Find where the given text appears and provide that cell's center as [x, y] coordinate. 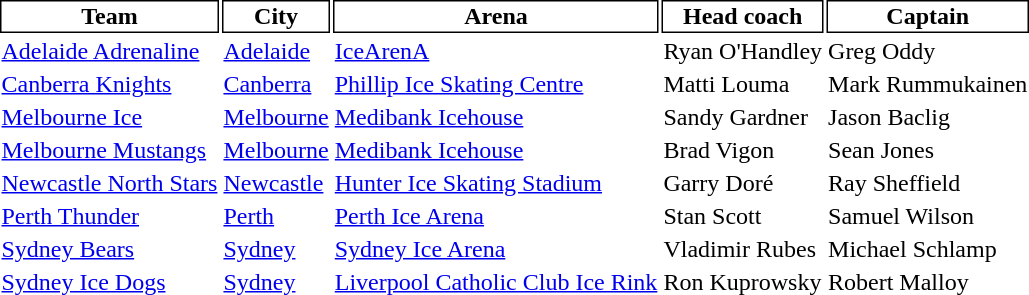
Sydney [276, 249]
Captain [928, 16]
Sydney Bears [110, 249]
Team [110, 16]
Phillip Ice Skating Centre [496, 84]
Canberra [276, 84]
Matti Louma [743, 84]
Melbourne Ice [110, 117]
Adelaide Adrenaline [110, 51]
Vladimir Rubes [743, 249]
City [276, 16]
Stan Scott [743, 216]
Arena [496, 16]
Adelaide [276, 51]
Hunter Ice Skating Stadium [496, 183]
Michael Schlamp [928, 249]
Sydney Ice Arena [496, 249]
Sean Jones [928, 150]
Mark Rummukainen [928, 84]
Canberra Knights [110, 84]
IceArenA [496, 51]
Garry Doré [743, 183]
Newcastle North Stars [110, 183]
Jason Baclig [928, 117]
Head coach [743, 16]
Greg Oddy [928, 51]
Melbourne Mustangs [110, 150]
Perth Ice Arena [496, 216]
Perth [276, 216]
Perth Thunder [110, 216]
Newcastle [276, 183]
Samuel Wilson [928, 216]
Brad Vigon [743, 150]
Ryan O'Handley [743, 51]
Ray Sheffield [928, 183]
Sandy Gardner [743, 117]
